From the cell containing the given text, extract its center point as [x, y] coordinate. 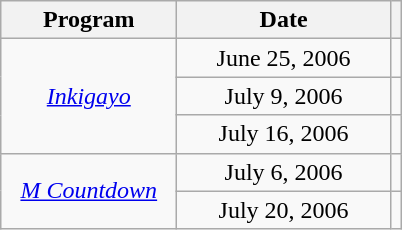
Date [284, 20]
July 6, 2006 [284, 172]
July 20, 2006 [284, 210]
Inkigayo [89, 96]
M Countdown [89, 191]
Program [89, 20]
July 16, 2006 [284, 134]
July 9, 2006 [284, 96]
June 25, 2006 [284, 58]
